Scan for the cell matching the given text and deliver its [x, y] coordinate at center. 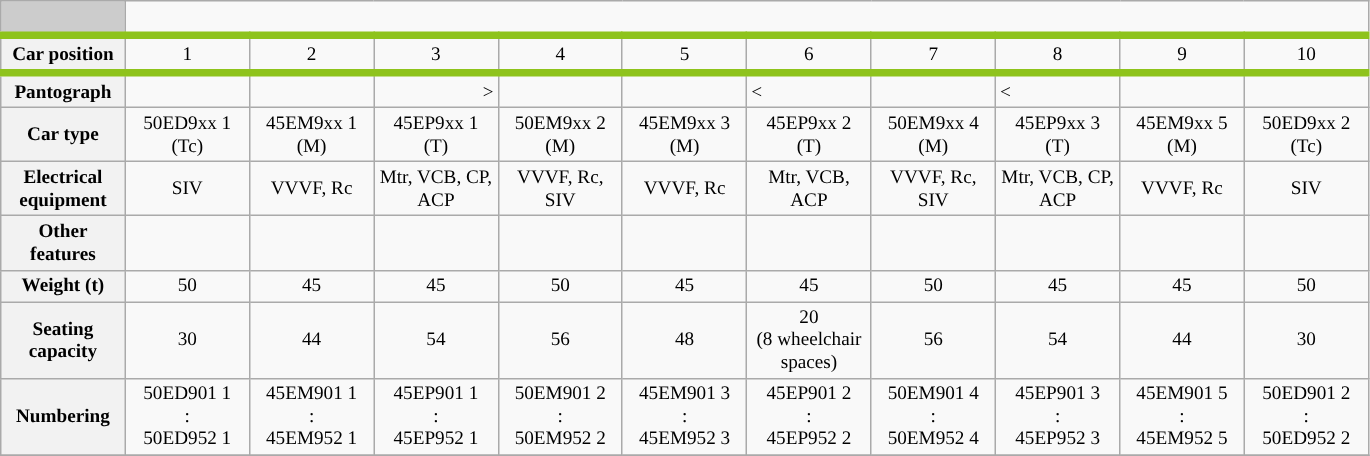
45EP901 2:45EP952 2 [809, 416]
45EP9xx 1(T) [436, 134]
5 [684, 54]
45EP901 1:45EP952 1 [436, 416]
50ED9xx 1(Tc) [187, 134]
45EM901 3:45EM952 3 [684, 416]
50EM9xx 4(M) [933, 134]
48 [684, 340]
45EP9xx 2(T) [809, 134]
45EM9xx 1(M) [311, 134]
Car type [63, 134]
45EM901 5:45EM952 5 [1182, 416]
Numbering [63, 416]
45EP9xx 3(T) [1057, 134]
50ED9xx 2(Tc) [1306, 134]
7 [933, 54]
2 [311, 54]
Weight (t) [63, 286]
Mtr, VCB, ACP [809, 189]
50ED901 2:50ED952 2 [1306, 416]
Car position [63, 54]
9 [1182, 54]
8 [1057, 54]
45EP901 3:45EP952 3 [1057, 416]
1 [187, 54]
4 [560, 54]
> [436, 90]
50ED901 1:50ED952 1 [187, 416]
20(8 wheelchair spaces) [809, 340]
3 [436, 54]
45EM901 1:45EM952 1 [311, 416]
45EM9xx 3(M) [684, 134]
Pantograph [63, 90]
50EM9xx 2(M) [560, 134]
50EM901 2:50EM952 2 [560, 416]
6 [809, 54]
45EM9xx 5(M) [1182, 134]
Other features [63, 243]
10 [1306, 54]
Electrical equipment [63, 189]
Seating capacity [63, 340]
50EM901 4:50EM952 4 [933, 416]
